For the text-containing cell, return its midpoint in [x, y] coordinate format. 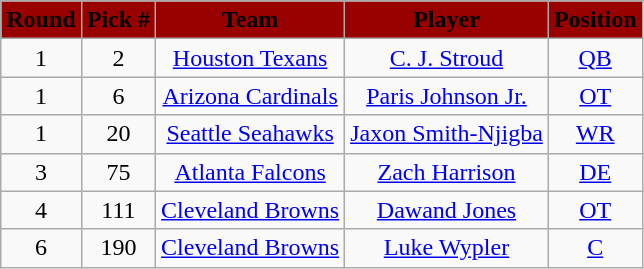
Luke Wypler [447, 248]
C. J. Stroud [447, 58]
Dawand Jones [447, 210]
Player [447, 20]
3 [41, 172]
Houston Texans [250, 58]
QB [595, 58]
4 [41, 210]
Arizona Cardinals [250, 96]
111 [118, 210]
Position [595, 20]
Atlanta Falcons [250, 172]
Paris Johnson Jr. [447, 96]
75 [118, 172]
Seattle Seahawks [250, 134]
Zach Harrison [447, 172]
Team [250, 20]
Jaxon Smith-Njigba [447, 134]
2 [118, 58]
20 [118, 134]
DE [595, 172]
190 [118, 248]
C [595, 248]
WR [595, 134]
Pick # [118, 20]
Round [41, 20]
